Output the [X, Y] coordinate of the center of the cell containing the given text.  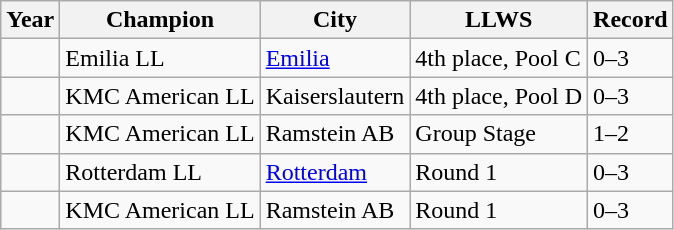
4th place, Pool D [499, 96]
Rotterdam LL [160, 172]
City [335, 20]
Group Stage [499, 134]
LLWS [499, 20]
Record [631, 20]
Year [30, 20]
Emilia LL [160, 58]
Kaiserslautern [335, 96]
4th place, Pool C [499, 58]
1–2 [631, 134]
Emilia [335, 58]
Champion [160, 20]
Rotterdam [335, 172]
